From the cell containing the given text, extract its center point as [x, y] coordinate. 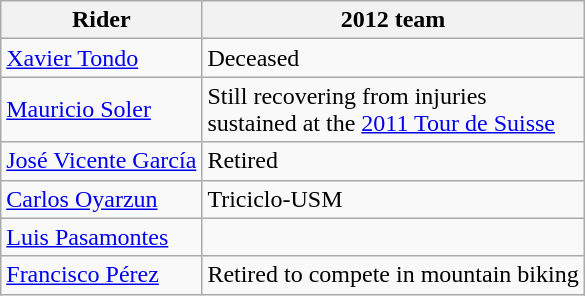
Rider [102, 20]
Deceased [393, 58]
Francisco Pérez [102, 275]
Retired to compete in mountain biking [393, 275]
Triciclo-USM [393, 199]
Carlos Oyarzun [102, 199]
Luis Pasamontes [102, 237]
Retired [393, 161]
Mauricio Soler [102, 110]
Still recovering from injuriessustained at the 2011 Tour de Suisse [393, 110]
José Vicente García [102, 161]
Xavier Tondo [102, 58]
2012 team [393, 20]
